Extract the [X, Y] coordinate from the center of the cell holding the provided text.  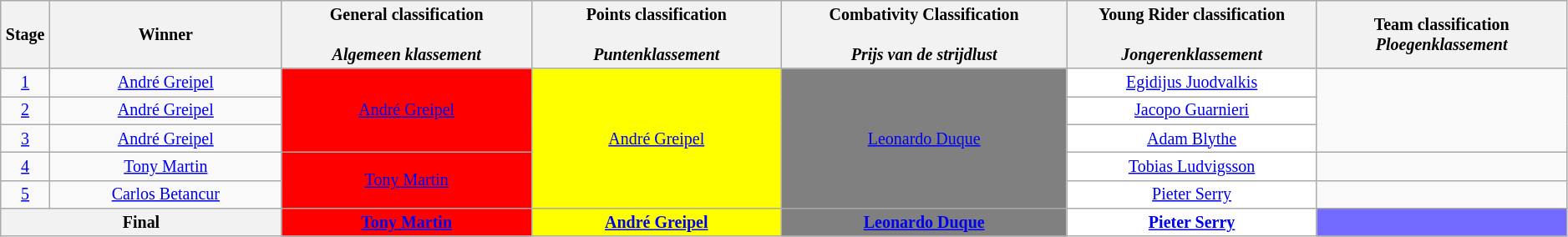
Tobias Ludvigsson [1191, 167]
1 [25, 83]
Team classificationPloegenklassement [1442, 35]
Jacopo Guarnieri [1191, 110]
Winner [165, 35]
Egidijus Juodvalkis [1191, 83]
Stage [25, 35]
Combativity ClassificationPrijs van de strijdlust [924, 35]
Carlos Betancur [165, 194]
2 [25, 110]
Young Rider classificationJongerenklassement [1191, 35]
5 [25, 194]
General classificationAlgemeen klassement [406, 35]
Adam Blythe [1191, 139]
Final [141, 222]
4 [25, 167]
Points classificationPuntenklassement [657, 35]
3 [25, 139]
